Pinpoint the cell where the given text exists, returning its [X, Y] midpoint coordinate. 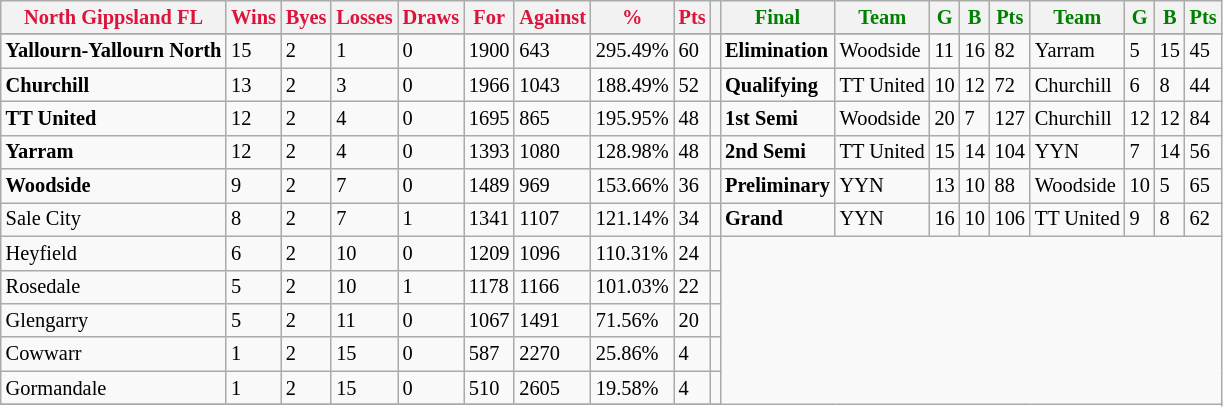
2605 [552, 388]
Draws [431, 17]
865 [552, 118]
1067 [489, 320]
Against [552, 17]
19.58% [632, 388]
56 [1204, 152]
25.86% [632, 354]
127 [1010, 118]
104 [1010, 152]
Grand [778, 219]
2nd Semi [778, 152]
3 [364, 85]
1st Semi [778, 118]
71.56% [632, 320]
62 [1204, 219]
295.49% [632, 51]
1900 [489, 51]
1080 [552, 152]
88 [1010, 186]
121.14% [632, 219]
Gormandale [114, 388]
1341 [489, 219]
101.03% [632, 287]
587 [489, 354]
Elimination [778, 51]
643 [552, 51]
72 [1010, 85]
45 [1204, 51]
1491 [552, 320]
Glengarry [114, 320]
84 [1204, 118]
Wins [254, 17]
2270 [552, 354]
34 [692, 219]
1096 [552, 253]
60 [692, 51]
1178 [489, 287]
North Gippsland FL [114, 17]
1043 [552, 85]
For [489, 17]
1489 [489, 186]
1695 [489, 118]
Yallourn-Yallourn North [114, 51]
22 [692, 287]
969 [552, 186]
Byes [306, 17]
% [632, 17]
510 [489, 388]
Losses [364, 17]
1209 [489, 253]
195.95% [632, 118]
110.31% [632, 253]
52 [692, 85]
65 [1204, 186]
36 [692, 186]
Heyfield [114, 253]
44 [1204, 85]
Preliminary [778, 186]
Sale City [114, 219]
1107 [552, 219]
Qualifying [778, 85]
1166 [552, 287]
Rosedale [114, 287]
153.66% [632, 186]
106 [1010, 219]
Cowwarr [114, 354]
24 [692, 253]
1966 [489, 85]
1393 [489, 152]
128.98% [632, 152]
188.49% [632, 85]
82 [1010, 51]
Final [778, 17]
